Pinpoint the cell where the given text exists, returning its (X, Y) midpoint coordinate. 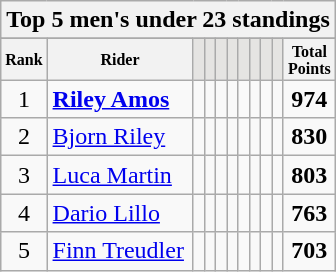
Riley Amos (120, 99)
2 (24, 137)
5 (24, 251)
Bjorn Riley (120, 137)
1 (24, 99)
4 (24, 213)
Rider (120, 60)
974 (309, 99)
TotalPoints (309, 60)
3 (24, 175)
Rank (24, 60)
Finn Treudler (120, 251)
830 (309, 137)
703 (309, 251)
Luca Martin (120, 175)
Top 5 men's under 23 standings (168, 20)
803 (309, 175)
763 (309, 213)
Dario Lillo (120, 213)
